Find where the given text appears and provide that cell's center as [X, Y] coordinate. 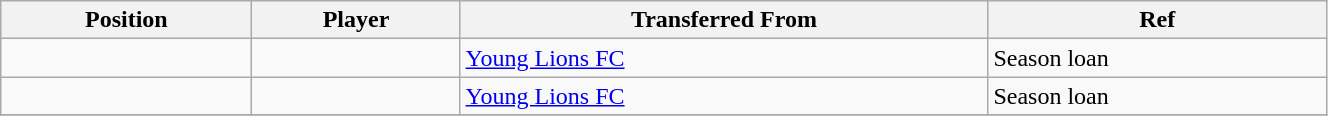
Player [356, 20]
Ref [1158, 20]
Transferred From [724, 20]
Position [126, 20]
